Determine the [X, Y] coordinate at the center of the cell enclosing the given text.  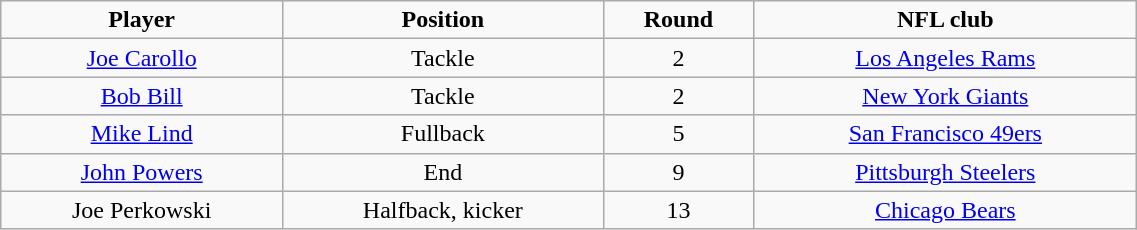
Position [443, 20]
Los Angeles Rams [946, 58]
Round [678, 20]
Joe Perkowski [142, 210]
Bob Bill [142, 96]
End [443, 172]
San Francisco 49ers [946, 134]
Player [142, 20]
NFL club [946, 20]
Chicago Bears [946, 210]
Mike Lind [142, 134]
Joe Carollo [142, 58]
New York Giants [946, 96]
Halfback, kicker [443, 210]
13 [678, 210]
Fullback [443, 134]
5 [678, 134]
Pittsburgh Steelers [946, 172]
John Powers [142, 172]
9 [678, 172]
